Detect which cell encompasses the target text, then output its (x, y) center coordinate. 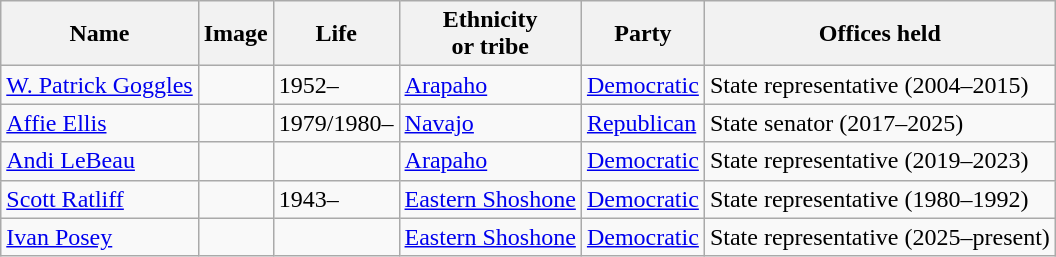
Party (642, 34)
Image (236, 34)
State representative (2019–2023) (880, 161)
Andi LeBeau (100, 161)
Navajo (490, 123)
Name (100, 34)
Affie Ellis (100, 123)
Offices held (880, 34)
1943– (336, 199)
Life (336, 34)
State representative (2004–2015) (880, 85)
Ethnicityor tribe (490, 34)
State representative (2025–present) (880, 237)
Ivan Posey (100, 237)
Scott Ratliff (100, 199)
State representative (1980–1992) (880, 199)
1979/1980– (336, 123)
Republican (642, 123)
State senator (2017–2025) (880, 123)
1952– (336, 85)
W. Patrick Goggles (100, 85)
